Return [X, Y] of the center of cell containing provided text 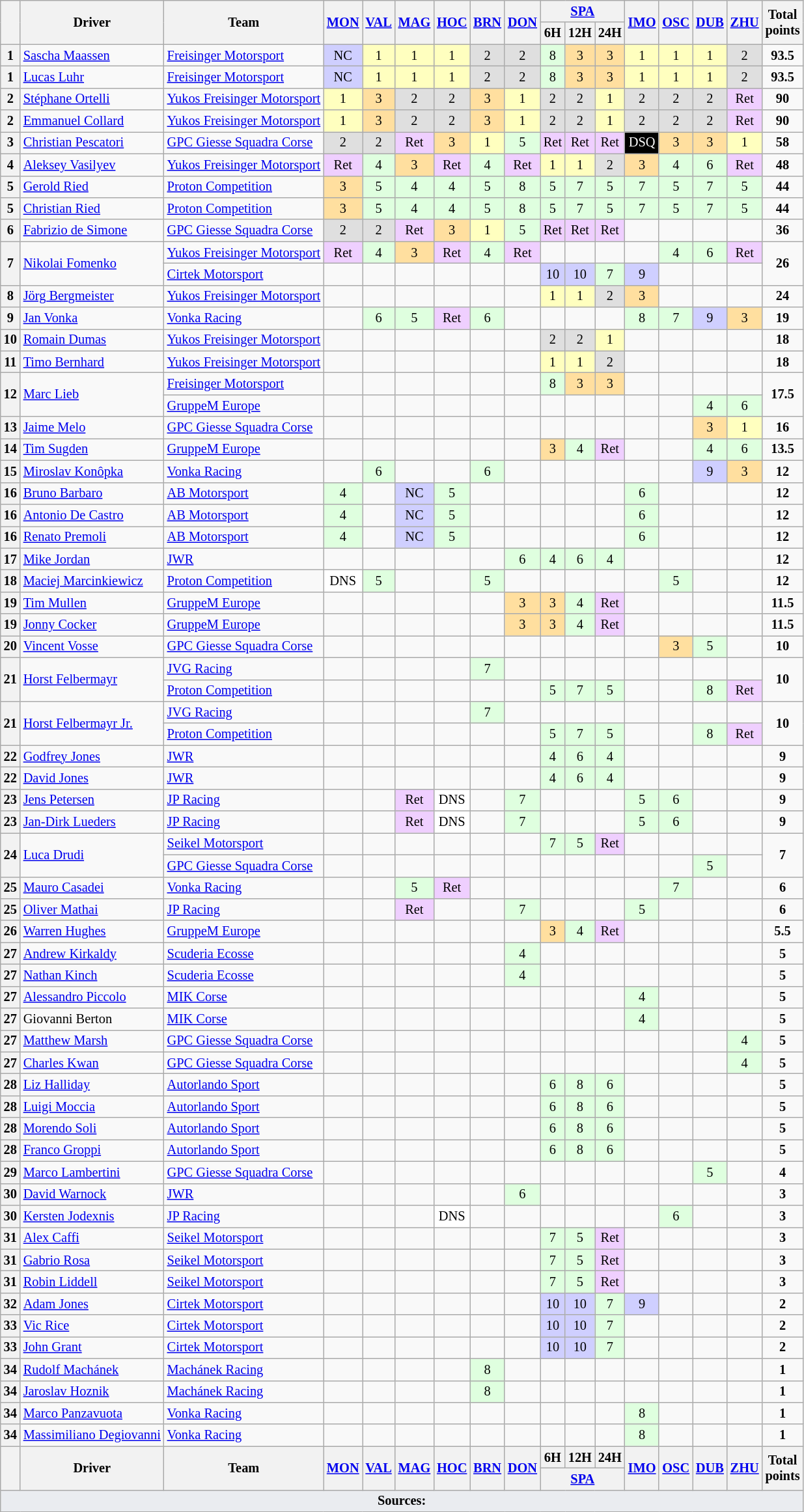
Christian Ried [92, 208]
13 [10, 428]
Aleksey Vasilyev [92, 165]
Luca Drudi [92, 854]
5.5 [783, 931]
Gabrio Rosa [92, 1260]
Renato Premoli [92, 537]
Vic Rice [92, 1326]
Gerold Ried [92, 187]
Jörg Bergmeister [92, 296]
29 [10, 1172]
Miroslav Konôpka [92, 471]
Warren Hughes [92, 931]
Marco Lambertini [92, 1172]
Jan-Dirk Lueders [92, 822]
Vincent Vosse [92, 646]
Rudolf Machánek [92, 1369]
Nikolai Fomenko [92, 263]
32 [10, 1304]
Jan Vonka [92, 318]
Emmanuel Collard [92, 121]
Liz Halliday [92, 1085]
Godfrey Jones [92, 756]
Franco Groppi [92, 1150]
13.5 [783, 449]
Oliver Mathai [92, 909]
Jonny Cocker [92, 625]
Jens Petersen [92, 800]
Romain Dumas [92, 340]
Mauro Casadei [92, 888]
Sources: [402, 1501]
Adam Jones [92, 1304]
15 [10, 471]
Giovanni Berton [92, 1019]
Antonio De Castro [92, 515]
DSQ [642, 143]
Horst Felbermayr [92, 680]
Sascha Maassen [92, 55]
Luigi Moccia [92, 1107]
Andrew Kirkaldy [92, 954]
Alex Caffi [92, 1238]
Maciej Marcinkiewicz [92, 581]
Tim Mullen [92, 603]
58 [783, 143]
Jaime Melo [92, 428]
Alessandro Piccolo [92, 997]
Charles Kwan [92, 1063]
Mike Jordan [92, 559]
48 [783, 165]
36 [783, 230]
11 [10, 362]
Fabrizio de Simone [92, 230]
17 [10, 559]
20 [10, 646]
Kersten Jodexnis [92, 1216]
Morendo Soli [92, 1129]
Nathan Kinch [92, 975]
Marc Lieb [92, 394]
Bruno Barbaro [92, 493]
David Jones [92, 778]
14 [10, 449]
Timo Bernhard [92, 362]
Stéphane Ortelli [92, 99]
Tim Sugden [92, 449]
Christian Pescatori [92, 143]
David Warnock [92, 1194]
Matthew Marsh [92, 1041]
Horst Felbermayr Jr. [92, 722]
Jaroslav Hoznik [92, 1392]
Marco Panzavuota [92, 1413]
Lucas Luhr [92, 77]
Massimiliano Degiovanni [92, 1435]
17.5 [783, 394]
John Grant [92, 1347]
Robin Liddell [92, 1282]
